Scan for the cell matching the given text and deliver its (x, y) coordinate at center. 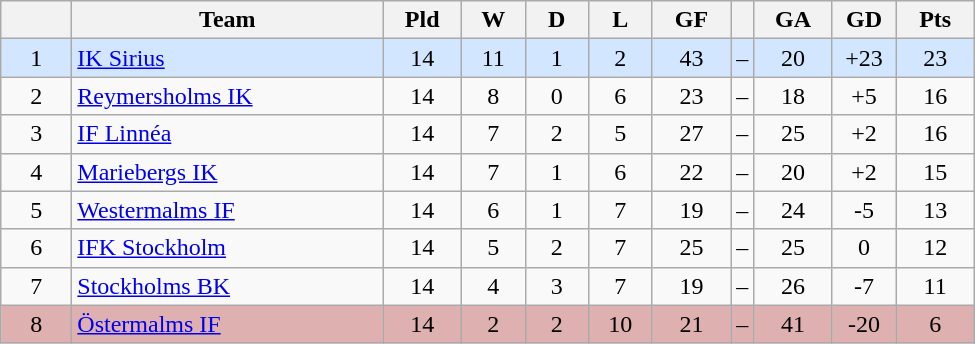
15 (936, 172)
+23 (864, 58)
24 (794, 210)
D (557, 20)
43 (692, 58)
GA (794, 20)
22 (692, 172)
IFK Stockholm (228, 248)
GF (692, 20)
Stockholms BK (228, 286)
Westermalms IF (228, 210)
L (621, 20)
13 (936, 210)
10 (621, 324)
Östermalms IF (228, 324)
41 (794, 324)
27 (692, 134)
Reymersholms IK (228, 96)
21 (692, 324)
Mariebergs IK (228, 172)
IF Linnéa (228, 134)
Team (228, 20)
GD (864, 20)
-5 (864, 210)
IK Sirius (228, 58)
Pts (936, 20)
W (493, 20)
12 (936, 248)
-20 (864, 324)
Pld (422, 20)
+5 (864, 96)
26 (794, 286)
-7 (864, 286)
18 (794, 96)
